Extract the [X, Y] coordinate from the center of the cell holding the provided text.  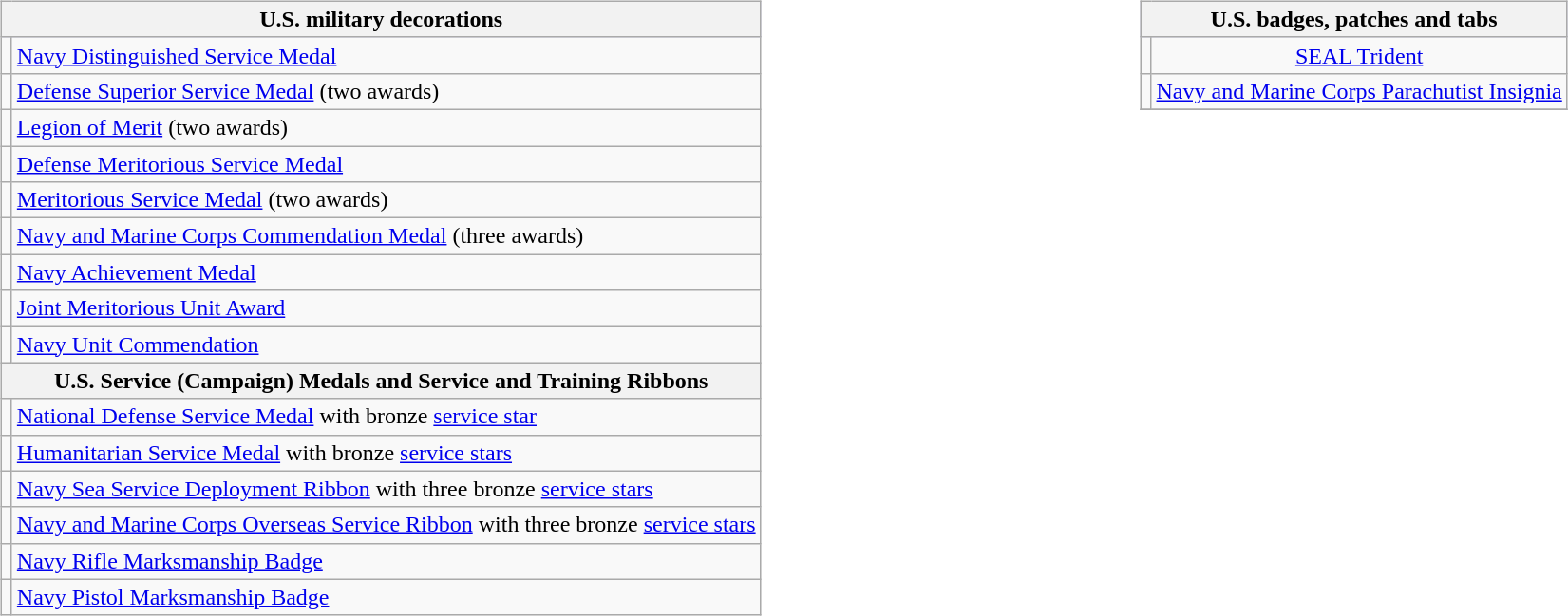
Navy and Marine Corps Overseas Service Ribbon with three bronze service stars [386, 525]
Defense Meritorious Service Medal [386, 164]
U.S. badges, patches and tabs [1354, 19]
Legion of Merit (two awards) [386, 127]
SEAL Trident [1359, 55]
U.S. military decorations [381, 19]
Humanitarian Service Medal with bronze service stars [386, 453]
Navy Unit Commendation [386, 345]
Meritorious Service Medal (two awards) [386, 200]
Defense Superior Service Medal (two awards) [386, 91]
Navy Sea Service Deployment Ribbon with three bronze service stars [386, 489]
Navy Achievement Medal [386, 272]
Navy and Marine Corps Commendation Medal (three awards) [386, 236]
Navy Rifle Marksmanship Badge [386, 561]
Navy Distinguished Service Medal [386, 55]
Navy Pistol Marksmanship Badge [386, 597]
Joint Meritorious Unit Award [386, 308]
Navy and Marine Corps Parachutist Insignia [1359, 91]
National Defense Service Medal with bronze service star [386, 417]
U.S. Service (Campaign) Medals and Service and Training Ribbons [381, 381]
